For the text-containing cell, return its midpoint in [x, y] coordinate format. 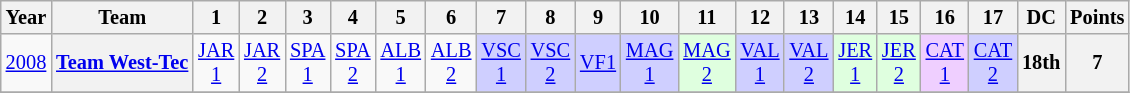
10 [650, 17]
3 [308, 17]
MAG1 [650, 63]
16 [945, 17]
Team [122, 17]
11 [706, 17]
VSC2 [550, 63]
JAR1 [216, 63]
DC [1041, 17]
ALB2 [451, 63]
12 [760, 17]
CAT2 [993, 63]
9 [598, 17]
CAT1 [945, 63]
2008 [26, 63]
VAL2 [808, 63]
2 [262, 17]
Points [1097, 17]
6 [451, 17]
18th [1041, 63]
VSC1 [500, 63]
MAG2 [706, 63]
JER2 [899, 63]
14 [855, 17]
JER1 [855, 63]
ALB1 [400, 63]
VAL1 [760, 63]
JAR2 [262, 63]
Team West-Tec [122, 63]
4 [352, 17]
VF1 [598, 63]
5 [400, 17]
15 [899, 17]
1 [216, 17]
17 [993, 17]
13 [808, 17]
8 [550, 17]
Year [26, 17]
SPA2 [352, 63]
SPA1 [308, 63]
